Detect which cell encompasses the target text, then output its (X, Y) center coordinate. 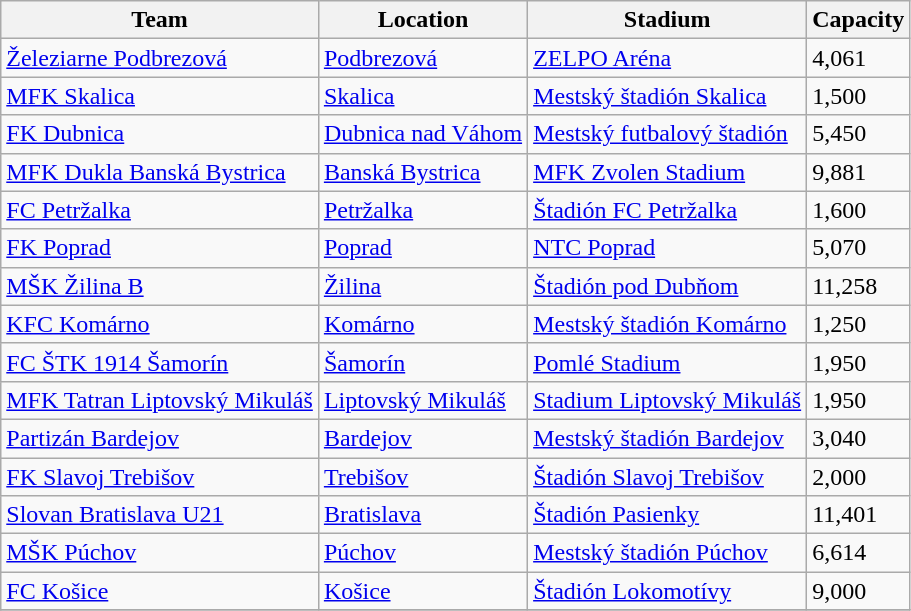
5,450 (858, 134)
Liptovský Mikuláš (422, 400)
Location (422, 20)
Banská Bystrica (422, 172)
9,000 (858, 591)
Šamorín (422, 362)
Žilina (422, 286)
FC Petržalka (160, 210)
1,500 (858, 96)
Štadión Pasienky (668, 515)
6,614 (858, 553)
Mestský štadión Púchov (668, 553)
11,258 (858, 286)
Štadión pod Dubňom (668, 286)
Púchov (422, 553)
Stadium (668, 20)
Trebišov (422, 477)
KFC Komárno (160, 324)
FK Slavoj Trebišov (160, 477)
Mestský štadión Komárno (668, 324)
Poprad (422, 248)
Pomlé Stadium (668, 362)
5,070 (858, 248)
Petržalka (422, 210)
Dubnica nad Váhom (422, 134)
1,250 (858, 324)
MŠK Žilina B (160, 286)
Stadium Liptovský Mikuláš (668, 400)
Komárno (422, 324)
MŠK Púchov (160, 553)
Slovan Bratislava U21 (160, 515)
FC ŠTK 1914 Šamorín (160, 362)
MFK Zvolen Stadium (668, 172)
Partizán Bardejov (160, 438)
11,401 (858, 515)
Štadión Slavoj Trebišov (668, 477)
Štadión Lokomotívy (668, 591)
Skalica (422, 96)
Košice (422, 591)
3,040 (858, 438)
Bardejov (422, 438)
Železiarne Podbrezová (160, 58)
Mestský štadión Bardejov (668, 438)
MFK Tatran Liptovský Mikuláš (160, 400)
1,600 (858, 210)
Štadión FC Petržalka (668, 210)
NTC Poprad (668, 248)
9,881 (858, 172)
ZELPO Aréna (668, 58)
4,061 (858, 58)
Mestský futbalový štadión (668, 134)
FK Dubnica (160, 134)
Podbrezová (422, 58)
Mestský štadión Skalica (668, 96)
FC Košice (160, 591)
MFK Skalica (160, 96)
Capacity (858, 20)
MFK Dukla Banská Bystrica (160, 172)
FK Poprad (160, 248)
Bratislava (422, 515)
Team (160, 20)
2,000 (858, 477)
